Extract the (X, Y) coordinate from the center of the cell holding the provided text.  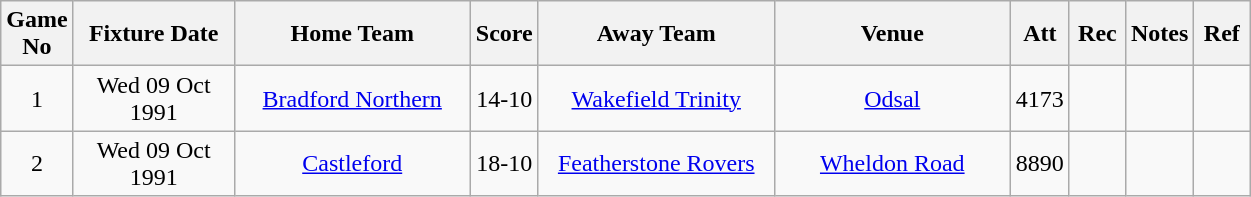
14-10 (504, 98)
Ref (1222, 34)
18-10 (504, 164)
Castleford (352, 164)
Odsal (892, 98)
Away Team (656, 34)
1 (37, 98)
Notes (1159, 34)
2 (37, 164)
Bradford Northern (352, 98)
Game No (37, 34)
Wakefield Trinity (656, 98)
Home Team (352, 34)
4173 (1040, 98)
Att (1040, 34)
Venue (892, 34)
8890 (1040, 164)
Score (504, 34)
Wheldon Road (892, 164)
Rec (1097, 34)
Fixture Date (154, 34)
Featherstone Rovers (656, 164)
